Provide the (x, y) coordinate of the cell's center where the given text is located.  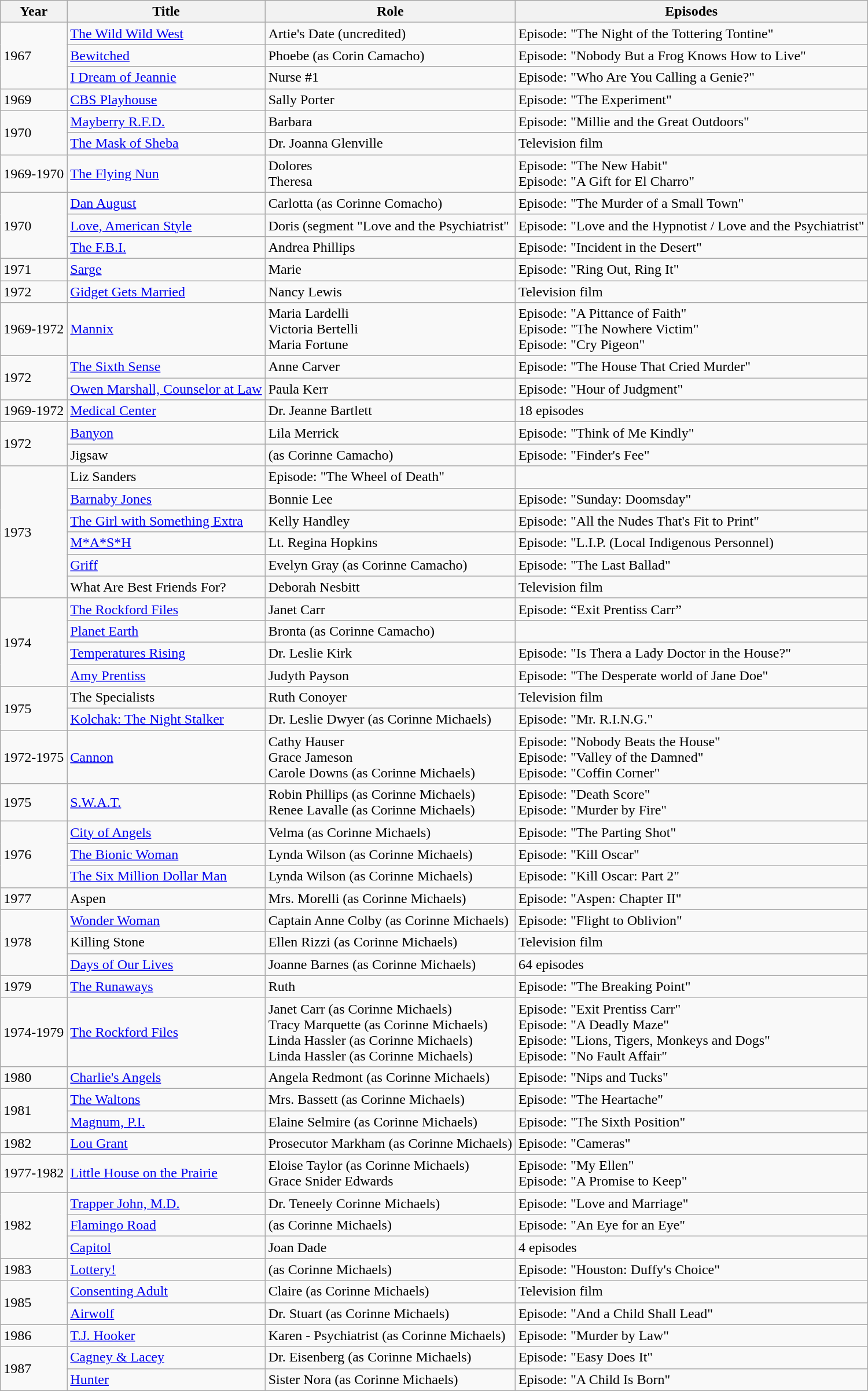
Owen Marshall, Counselor at Law (166, 389)
Episode: "Nobody Beats the House"Episode: "Valley of the Damned"Episode: "Coffin Corner" (691, 757)
Episode: "Aspen: Chapter II" (691, 898)
Hunter (166, 1379)
M*A*S*H (166, 543)
Episode: "Love and Marriage" (691, 1203)
Griff (166, 565)
Mayberry R.F.D. (166, 122)
Planet Earth (166, 631)
Episode: "Sunday: Doomsday" (691, 499)
1971 (34, 269)
Elaine Selmire (as Corinne Michaels) (390, 1121)
Velma (as Corinne Michaels) (390, 832)
Title (166, 12)
Flamingo Road (166, 1225)
S.W.A.T. (166, 802)
1979 (34, 986)
Episode: "The House That Cried Murder" (691, 367)
Episode: "Kill Oscar" (691, 854)
Barbara (390, 122)
Episode: "Millie and the Great Outdoors" (691, 122)
Lila Merrick (390, 433)
Episode: "Cameras" (691, 1144)
Janet Carr (as Corinne Michaels)Tracy Marquette (as Corinne Michaels)Linda Hassler (as Corinne Michaels)Linda Hassler (as Corinne Michaels) (390, 1032)
Lottery! (166, 1269)
Episode: "Love and the Hypnotist / Love and the Psychiatrist" (691, 225)
1981 (34, 1110)
Bonnie Lee (390, 499)
Days of Our Lives (166, 964)
(as Corinne Camacho) (390, 455)
Evelyn Gray (as Corinne Camacho) (390, 565)
1985 (34, 1302)
1976 (34, 854)
Temperatures Rising (166, 653)
Airwolf (166, 1313)
Episode: "Nips and Tucks" (691, 1077)
Episode: "Exit Prentiss Carr"Episode: "A Deadly Maze"Episode: "Lions, Tigers, Monkeys and Dogs"Episode: "No Fault Affair" (691, 1032)
Angela Redmont (as Corinne Michaels) (390, 1077)
1980 (34, 1077)
Killing Stone (166, 942)
The F.B.I. (166, 247)
Episode: "Think of Me Kindly" (691, 433)
Episode: "My Ellen"Episode: "A Promise to Keep" (691, 1174)
1986 (34, 1335)
Joanne Barnes (as Corinne Michaels) (390, 964)
Episode: "Finder's Fee" (691, 455)
Lt. Regina Hopkins (390, 543)
Episode: "The Desperate world of Jane Doe" (691, 676)
Paula Kerr (390, 389)
Artie's Date (uncredited) (390, 34)
Dr. Leslie Dwyer (as Corinne Michaels) (390, 720)
Charlie's Angels (166, 1077)
Prosecutor Markham (as Corinne Michaels) (390, 1144)
Episode: "Who Are You Calling a Genie?" (691, 78)
Judyth Payson (390, 676)
Episode: "Easy Does It" (691, 1357)
Episode: “Exit Prentiss Carr” (691, 609)
Episode: "The Heartache" (691, 1099)
Ruth Conoyer (390, 698)
Marie (390, 269)
Captain Anne Colby (as Corinne Michaels) (390, 920)
1972-1975 (34, 757)
I Dream of Jeannie (166, 78)
Robin Phillips (as Corinne Michaels)Renee Lavalle (as Corinne Michaels) (390, 802)
Dr. Teneely Corinne Michaels) (390, 1203)
1987 (34, 1368)
Sister Nora (as Corinne Michaels) (390, 1379)
Anne Carver (390, 367)
Mannix (166, 329)
Episode: "A Pittance of Faith"Episode: "The Nowhere Victim"Episode: "Cry Pigeon" (691, 329)
Magnum, P.I. (166, 1121)
Cagney & Lacey (166, 1357)
Episode: "The New Habit"Episode: "A Gift for El Charro" (691, 174)
1983 (34, 1269)
What Are Best Friends For? (166, 587)
Banyon (166, 433)
Cannon (166, 757)
1969-1970 (34, 174)
Episode: "The Experiment" (691, 100)
1974-1979 (34, 1032)
Episode: "L.I.P. (Local Indigenous Personnel) (691, 543)
Episode: "Incident in the Desert" (691, 247)
CBS Playhouse (166, 100)
Episode: "The Parting Shot" (691, 832)
Jigsaw (166, 455)
1973 (34, 532)
Episodes (691, 12)
Joan Dade (390, 1247)
Episode: "Is Thera a Lady Doctor in the House?" (691, 653)
Sarge (166, 269)
1977 (34, 898)
Episode: "Ring Out, Ring It" (691, 269)
Dan August (166, 203)
Claire (as Corinne Michaels) (390, 1291)
The Bionic Woman (166, 854)
Episode: "Death Score"Episode: "Murder by Fire" (691, 802)
Episode: "The Wheel of Death" (390, 477)
The Flying Nun (166, 174)
Capitol (166, 1247)
Nurse #1 (390, 78)
Kelly Handley (390, 521)
Love, American Style (166, 225)
The Girl with Something Extra (166, 521)
Wonder Woman (166, 920)
1974 (34, 642)
Aspen (166, 898)
Medical Center (166, 411)
Eloise Taylor (as Corinne Michaels)Grace Snider Edwards (390, 1174)
The Six Million Dollar Man (166, 876)
Episode: "All the Nudes That's Fit to Print" (691, 521)
The Waltons (166, 1099)
The Mask of Sheba (166, 144)
Episode: "An Eye for an Eye" (691, 1225)
Episode: "The Murder of a Small Town" (691, 203)
Episode: "Houston: Duffy's Choice" (691, 1269)
Phoebe (as Corin Camacho) (390, 56)
The Specialists (166, 698)
Maria LardelliVictoria BertelliMaria Fortune (390, 329)
The Sixth Sense (166, 367)
Episode: "Nobody But a Frog Knows How to Live" (691, 56)
Mrs. Morelli (as Corinne Michaels) (390, 898)
4 episodes (691, 1247)
Nancy Lewis (390, 291)
Liz Sanders (166, 477)
Lou Grant (166, 1144)
Episode: "A Child Is Born" (691, 1379)
1978 (34, 942)
Deborah Nesbitt (390, 587)
Episode: "The Breaking Point" (691, 986)
Little House on the Prairie (166, 1174)
64 episodes (691, 964)
Janet Carr (390, 609)
The Wild Wild West (166, 34)
Dr. Leslie Kirk (390, 653)
DoloresTheresa (390, 174)
Episode: "Flight to Oblivion" (691, 920)
Doris (segment "Love and the Psychiatrist" (390, 225)
1969 (34, 100)
18 episodes (691, 411)
Episode: "The Last Ballad" (691, 565)
Role (390, 12)
Andrea Phillips (390, 247)
The Runaways (166, 986)
Barnaby Jones (166, 499)
Dr. Eisenberg (as Corinne Michaels) (390, 1357)
Year (34, 12)
Ruth (390, 986)
Bronta (as Corinne Camacho) (390, 631)
Episode: "The Night of the Tottering Tontine" (691, 34)
Sally Porter (390, 100)
Gidget Gets Married (166, 291)
Kolchak: The Night Stalker (166, 720)
Dr. Jeanne Bartlett (390, 411)
Karen - Psychiatrist (as Corinne Michaels) (390, 1335)
Ellen Rizzi (as Corinne Michaels) (390, 942)
Mrs. Bassett (as Corinne Michaels) (390, 1099)
Episode: "Murder by Law" (691, 1335)
Amy Prentiss (166, 676)
Dr. Stuart (as Corinne Michaels) (390, 1313)
Episode: "Kill Oscar: Part 2" (691, 876)
Consenting Adult (166, 1291)
City of Angels (166, 832)
1977-1982 (34, 1174)
Carlotta (as Corinne Comacho) (390, 203)
T.J. Hooker (166, 1335)
Trapper John, M.D. (166, 1203)
Episode: "The Sixth Position" (691, 1121)
Episode: "And a Child Shall Lead" (691, 1313)
Bewitched (166, 56)
Dr. Joanna Glenville (390, 144)
Episode: "Mr. R.I.N.G." (691, 720)
Episode: "Hour of Judgment" (691, 389)
1967 (34, 56)
Cathy HauserGrace JamesonCarole Downs (as Corinne Michaels) (390, 757)
